Return [x, y] of the center of cell containing provided text 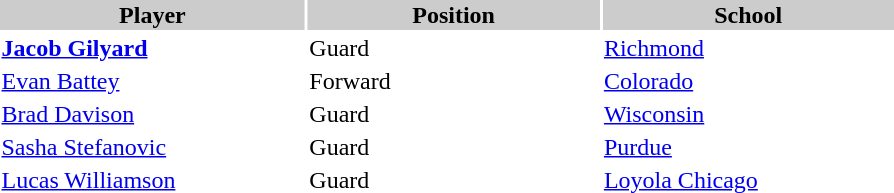
Richmond [748, 48]
Brad Davison [152, 114]
School [748, 15]
Sasha Stefanovic [152, 147]
Purdue [748, 147]
Player [152, 15]
Wisconsin [748, 114]
Forward [454, 81]
Colorado [748, 81]
Jacob Gilyard [152, 48]
Position [454, 15]
Evan Battey [152, 81]
